Determine the (x, y) coordinate at the center of the cell enclosing the given text.  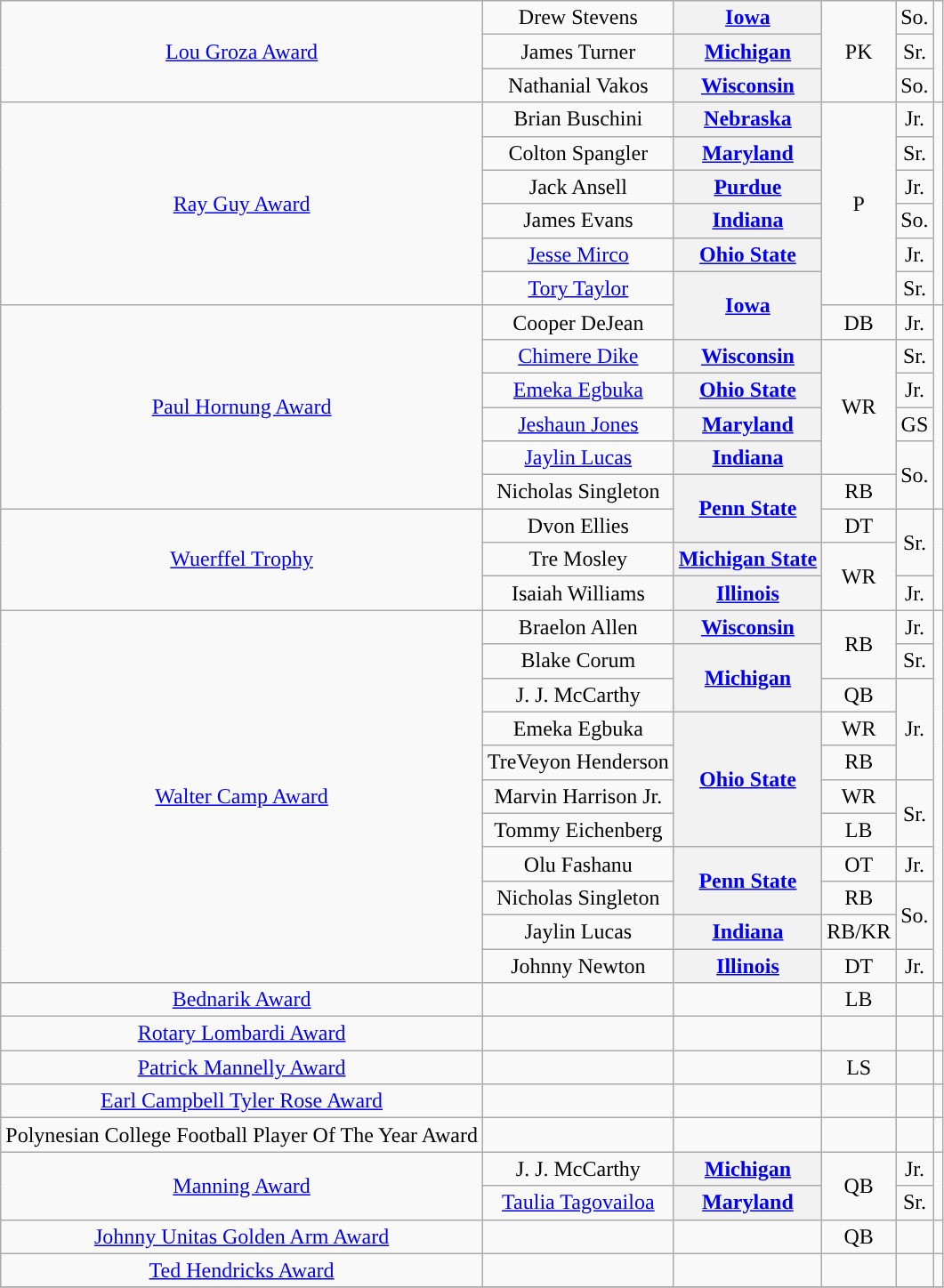
Tre Mosley (578, 559)
Patrick Mannelly Award (242, 1067)
Purdue (747, 187)
LS (859, 1067)
Earl Campbell Tyler Rose Award (242, 1101)
Isaiah Williams (578, 593)
James Turner (578, 52)
Polynesian College Football Player Of The Year Award (242, 1135)
Blake Corum (578, 661)
Lou Groza Award (242, 52)
Walter Camp Award (242, 797)
Cooper DeJean (578, 322)
Nebraska (747, 119)
Bednarik Award (242, 1000)
Olu Fashanu (578, 864)
Chimere Dike (578, 356)
Taulia Tagovailoa (578, 1203)
Michigan State (747, 559)
Tory Taylor (578, 288)
RB/KR (859, 931)
PK (859, 52)
P (859, 204)
Drew Stevens (578, 18)
James Evans (578, 221)
Tommy Eichenberg (578, 830)
Dvon Ellies (578, 526)
GS (915, 424)
Colton Spangler (578, 153)
Manning Award (242, 1186)
DB (859, 322)
Jack Ansell (578, 187)
Ted Hendricks Award (242, 1270)
Nathanial Vakos (578, 85)
Marvin Harrison Jr. (578, 796)
Wuerffel Trophy (242, 559)
Jeshaun Jones (578, 424)
Johnny Unitas Golden Arm Award (242, 1236)
Braelon Allen (578, 627)
Paul Hornung Award (242, 407)
OT (859, 864)
Rotary Lombardi Award (242, 1034)
Jesse Mirco (578, 254)
Brian Buschini (578, 119)
Ray Guy Award (242, 204)
Johnny Newton (578, 965)
TreVeyon Henderson (578, 762)
